From the cell containing the given text, extract its center point as (x, y) coordinate. 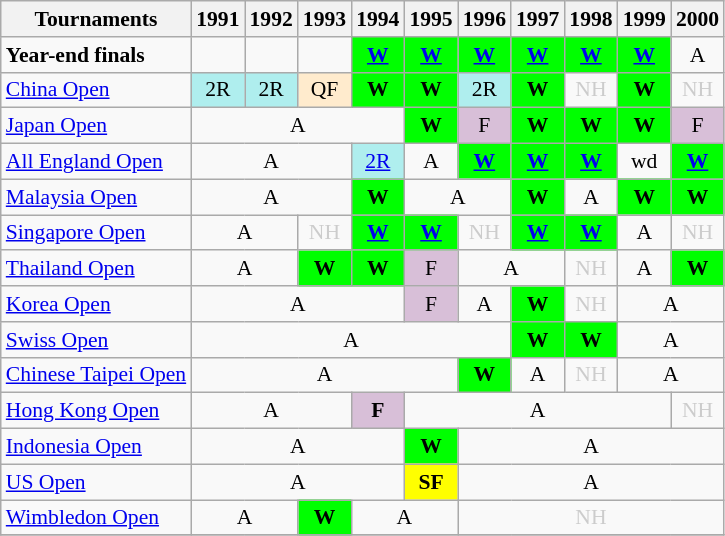
Malaysia Open (96, 197)
China Open (96, 90)
1992 (270, 19)
2000 (698, 19)
Japan Open (96, 126)
Swiss Open (96, 340)
US Open (96, 482)
1996 (484, 19)
SF (430, 482)
QF (324, 90)
Indonesia Open (96, 447)
1997 (538, 19)
1995 (430, 19)
Thailand Open (96, 269)
1991 (218, 19)
1994 (378, 19)
All England Open (96, 162)
1993 (324, 19)
Korea Open (96, 304)
Tournaments (96, 19)
Wimbledon Open (96, 518)
wd (644, 162)
1998 (590, 19)
Chinese Taipei Open (96, 375)
Year-end finals (96, 55)
Singapore Open (96, 233)
Hong Kong Open (96, 411)
1999 (644, 19)
